Identify which cell holds the provided text, then report its [x, y] central coordinate. 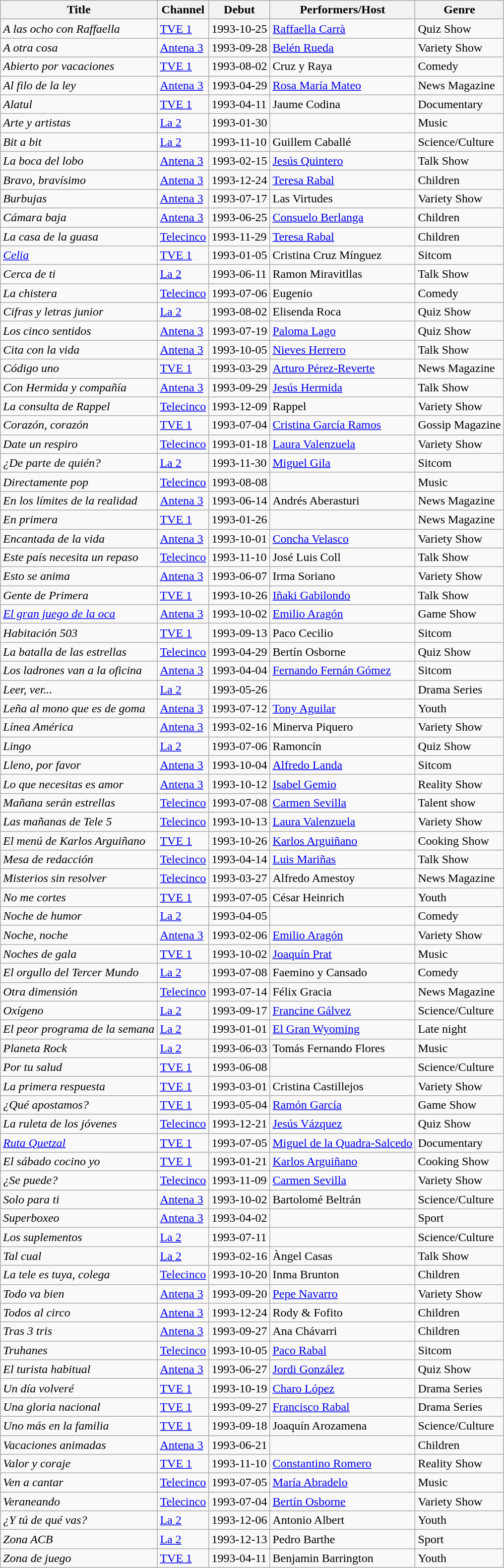
Arturo Pérez-Reverte [342, 369]
1993-07-17 [239, 198]
Paco Rabal [342, 1350]
Jordi González [342, 1369]
Ramón García [342, 1105]
Raffaella Carrà [342, 29]
Zona de juego [79, 1558]
Vacaciones animadas [79, 1445]
Paco Cecilio [342, 633]
Ana Chávarri [342, 1331]
José Luis Coll [342, 558]
Late night [459, 1029]
1993-09-28 [239, 48]
1993-12-13 [239, 1539]
Paloma Lago [342, 331]
1993-06-14 [239, 501]
1993-10-04 [239, 765]
A las ocho con Raffaella [79, 29]
1993-10-12 [239, 784]
Con Hermida y compañía [79, 387]
Esto se anima [79, 576]
1993-12-06 [239, 1520]
Alatul [79, 104]
1993-01-05 [239, 255]
El Gran Wyoming [342, 1029]
La batalla de las estrellas [79, 652]
1993-12-21 [239, 1124]
Cruz y Raya [342, 66]
Misterios sin resolver [79, 878]
Cifras y letras junior [79, 312]
Channel [183, 10]
Noche de humor [79, 916]
Cristina Castillejos [342, 1086]
1993-04-04 [239, 671]
1993-06-11 [239, 274]
1993-11-29 [239, 237]
Rappel [342, 406]
Title [79, 10]
Lingo [79, 746]
Ven a cantar [79, 1483]
1993-03-29 [239, 369]
Pepe Navarro [342, 1294]
1993-07-19 [239, 331]
Faemino y Cansado [342, 973]
Un día volveré [79, 1388]
Celia [79, 255]
¿Se puede? [79, 1181]
Cita con la vida [79, 350]
Mañana serán estrellas [79, 803]
María Abradelo [342, 1483]
La boca del lobo [79, 161]
Joaquín Prat [342, 954]
1993-10-01 [239, 538]
1993-11-09 [239, 1181]
Bit a bit [79, 142]
Oxígeno [79, 1010]
1993-06-07 [239, 576]
Date un respiro [79, 444]
Francine Gálvez [342, 1010]
Burbujas [79, 198]
Al filo de la ley [79, 85]
Jesús Hermida [342, 387]
Veraneando [79, 1502]
1993-06-03 [239, 1048]
1993-02-15 [239, 161]
Belén Rueda [342, 48]
Tal cual [79, 1256]
Leña al mono que es de goma [79, 708]
Valor y coraje [79, 1464]
Elisenda Roca [342, 312]
1993-09-13 [239, 633]
Abierto por vacaciones [79, 66]
1993-03-27 [239, 878]
Constantino Romero [342, 1464]
Línea América [79, 727]
El sábado cocino yo [79, 1162]
Benjamin Barrington [342, 1558]
Minerva Piquero [342, 727]
1993-09-29 [239, 387]
Eugenio [342, 293]
Lleno, por favor [79, 765]
1993-09-18 [239, 1426]
La chistera [79, 293]
Otra dimensión [79, 992]
Luis Mariñas [342, 860]
El orgullo del Tercer Mundo [79, 973]
Los cinco sentidos [79, 331]
Ruta Quetzal [79, 1142]
Bravo, bravísimo [79, 180]
En primera [79, 519]
La consulta de Rappel [79, 406]
1993-07-12 [239, 708]
Las mañanas de Tele 5 [79, 821]
Alfredo Landa [342, 765]
Código uno [79, 369]
A otra cosa [79, 48]
Directamente pop [79, 482]
Talent show [459, 803]
Guillem Caballé [342, 142]
1993-10-19 [239, 1388]
Gossip Magazine [459, 425]
Cristina Cruz Mínguez [342, 255]
Tomás Fernando Flores [342, 1048]
Joaquín Arozamena [342, 1426]
Fernando Fernán Gómez [342, 671]
1993-09-20 [239, 1294]
1993-03-01 [239, 1086]
En los límites de la realidad [79, 501]
1993-06-08 [239, 1067]
1993-10-13 [239, 821]
Corazón, corazón [79, 425]
Jesús Quintero [342, 161]
Inma Brunton [342, 1275]
Noche, noche [79, 935]
Por tu salud [79, 1067]
1993-06-25 [239, 217]
¿Y tú de qué vas? [79, 1520]
Leer, ver... [79, 690]
Genre [459, 10]
Una gloria nacional [79, 1407]
1993-02-06 [239, 935]
Planeta Rock [79, 1048]
La primera respuesta [79, 1086]
1993-06-27 [239, 1369]
Rosa María Mateo [342, 85]
Cerca de ti [79, 274]
Noches de gala [79, 954]
Habitación 503 [79, 633]
Tony Aguilar [342, 708]
Francisco Rabal [342, 1407]
Cristina García Ramos [342, 425]
Alfredo Amestoy [342, 878]
1993-09-17 [239, 1010]
Ramoncín [342, 746]
Performers/Host [342, 10]
Consuelo Berlanga [342, 217]
1993-04-05 [239, 916]
Mesa de redacción [79, 860]
Miguel Gila [342, 463]
1993-12-09 [239, 406]
Todo va bien [79, 1294]
Uno más en la familia [79, 1426]
Los ladrones van a la oficina [79, 671]
El turista habitual [79, 1369]
Cámara baja [79, 217]
1993-10-25 [239, 29]
Todos al circo [79, 1313]
Ramon Miravitllas [342, 274]
¿Qué apostamos? [79, 1105]
Iñaki Gabilondo [342, 595]
Concha Velasco [342, 538]
Lo que necesitas es amor [79, 784]
Jesús Vázquez [342, 1124]
1993-01-18 [239, 444]
Tras 3 tris [79, 1331]
Solo para ti [79, 1199]
Encantada de la vida [79, 538]
1993-01-26 [239, 519]
Rody & Fofito [342, 1313]
Truhanes [79, 1350]
Superboxeo [79, 1218]
1993-05-04 [239, 1105]
1993-08-08 [239, 482]
Bartolomé Beltrán [342, 1199]
Las Virtudes [342, 198]
Àngel Casas [342, 1256]
Antonio Albert [342, 1520]
¿De parte de quién? [79, 463]
1993-06-21 [239, 1445]
La tele es tuya, colega [79, 1275]
Arte y artistas [79, 123]
El gran juego de la oca [79, 614]
1993-07-11 [239, 1237]
Nieves Herrero [342, 350]
1993-04-02 [239, 1218]
1993-05-26 [239, 690]
Félix Gracia [342, 992]
Gente de Primera [79, 595]
Debut [239, 10]
Charo López [342, 1388]
La casa de la guasa [79, 237]
La ruleta de los jóvenes [79, 1124]
Los suplementos [79, 1237]
Isabel Gemio [342, 784]
1993-01-30 [239, 123]
1993-04-14 [239, 860]
Andrés Aberasturi [342, 501]
1993-01-01 [239, 1029]
Miguel de la Quadra-Salcedo [342, 1142]
Este país necesita un repaso [79, 558]
El peor programa de la semana [79, 1029]
Zona ACB [79, 1539]
El menú de Karlos Arguiñano [79, 841]
César Heinrich [342, 897]
Jaume Codina [342, 104]
1993-07-14 [239, 992]
Pedro Barthe [342, 1539]
1993-01-21 [239, 1162]
No me cortes [79, 897]
1993-11-30 [239, 463]
Irma Soriano [342, 576]
1993-10-20 [239, 1275]
